Capture the cell that displays the provided text and extract its [X, Y] central coordinate. 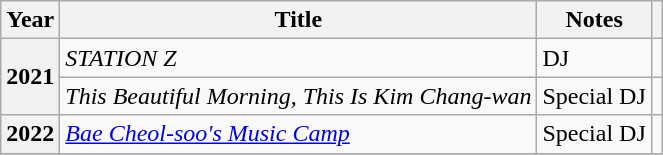
DJ [594, 58]
Year [30, 20]
2022 [30, 134]
STATION Z [298, 58]
This Beautiful Morning, This Is Kim Chang-wan [298, 96]
2021 [30, 77]
Notes [594, 20]
Title [298, 20]
Bae Cheol-soo's Music Camp [298, 134]
